Determine the (x, y) coordinate at the center of the cell enclosing the given text.  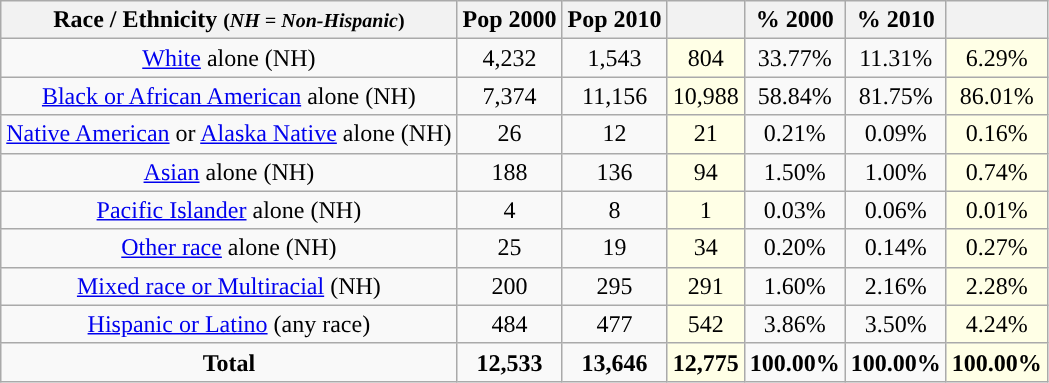
Race / Ethnicity (NH = Non-Hispanic) (229, 20)
542 (706, 324)
1.00% (896, 172)
12,533 (510, 362)
4,232 (510, 58)
8 (614, 210)
58.84% (794, 96)
25 (510, 248)
0.09% (896, 134)
Total (229, 362)
7,374 (510, 96)
477 (614, 324)
86.01% (996, 96)
1.50% (794, 172)
Pop 2010 (614, 20)
13,646 (614, 362)
10,988 (706, 96)
12 (614, 134)
Other race alone (NH) (229, 248)
1.60% (794, 286)
0.20% (794, 248)
81.75% (896, 96)
0.21% (794, 134)
136 (614, 172)
2.28% (996, 286)
34 (706, 248)
33.77% (794, 58)
291 (706, 286)
1,543 (614, 58)
3.50% (896, 324)
11.31% (896, 58)
Asian alone (NH) (229, 172)
Native American or Alaska Native alone (NH) (229, 134)
484 (510, 324)
94 (706, 172)
12,775 (706, 362)
0.14% (896, 248)
0.27% (996, 248)
0.03% (794, 210)
Pop 2000 (510, 20)
1 (706, 210)
4 (510, 210)
804 (706, 58)
200 (510, 286)
26 (510, 134)
Black or African American alone (NH) (229, 96)
Hispanic or Latino (any race) (229, 324)
188 (510, 172)
Pacific Islander alone (NH) (229, 210)
3.86% (794, 324)
% 2010 (896, 20)
21 (706, 134)
0.74% (996, 172)
0.01% (996, 210)
Mixed race or Multiracial (NH) (229, 286)
11,156 (614, 96)
0.06% (896, 210)
White alone (NH) (229, 58)
2.16% (896, 286)
295 (614, 286)
0.16% (996, 134)
% 2000 (794, 20)
19 (614, 248)
4.24% (996, 324)
6.29% (996, 58)
